Identify which cell holds the provided text, then report its [X, Y] central coordinate. 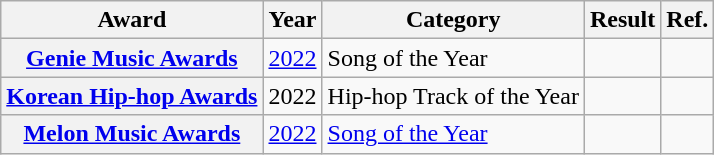
Hip-hop Track of the Year [453, 96]
Category [453, 20]
Award [132, 20]
Year [292, 20]
Melon Music Awards [132, 134]
Korean Hip-hop Awards [132, 96]
Result [622, 20]
Ref. [688, 20]
Genie Music Awards [132, 58]
